Identify which cell holds the provided text, then report its (x, y) central coordinate. 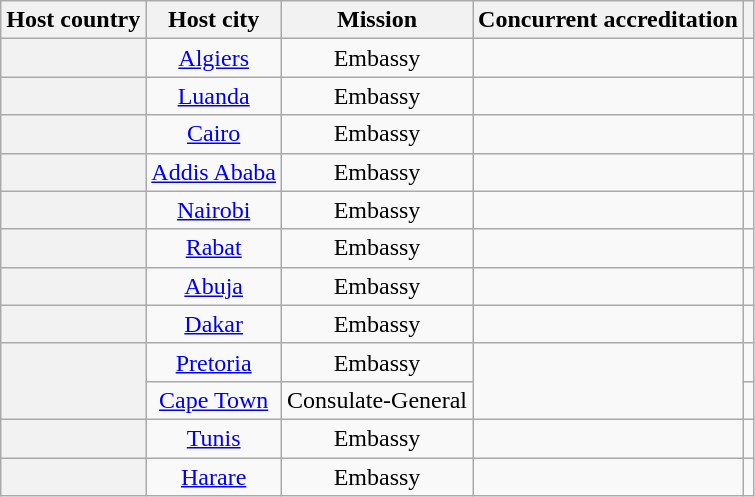
Nairobi (214, 210)
Tunis (214, 438)
Algiers (214, 58)
Rabat (214, 248)
Luanda (214, 96)
Harare (214, 477)
Cape Town (214, 400)
Mission (378, 20)
Abuja (214, 286)
Dakar (214, 324)
Cairo (214, 134)
Host country (74, 20)
Consulate-General (378, 400)
Pretoria (214, 362)
Concurrent accreditation (608, 20)
Host city (214, 20)
Addis Ababa (214, 172)
